Locate the cell with the specified text and output its [x, y] center coordinate. 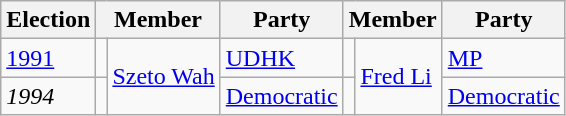
UDHK [282, 58]
MP [504, 58]
Szeto Wah [164, 77]
Fred Li [398, 77]
1991 [48, 58]
1994 [48, 96]
Election [48, 20]
